Extract the [X, Y] coordinate from the center of the cell holding the provided text.  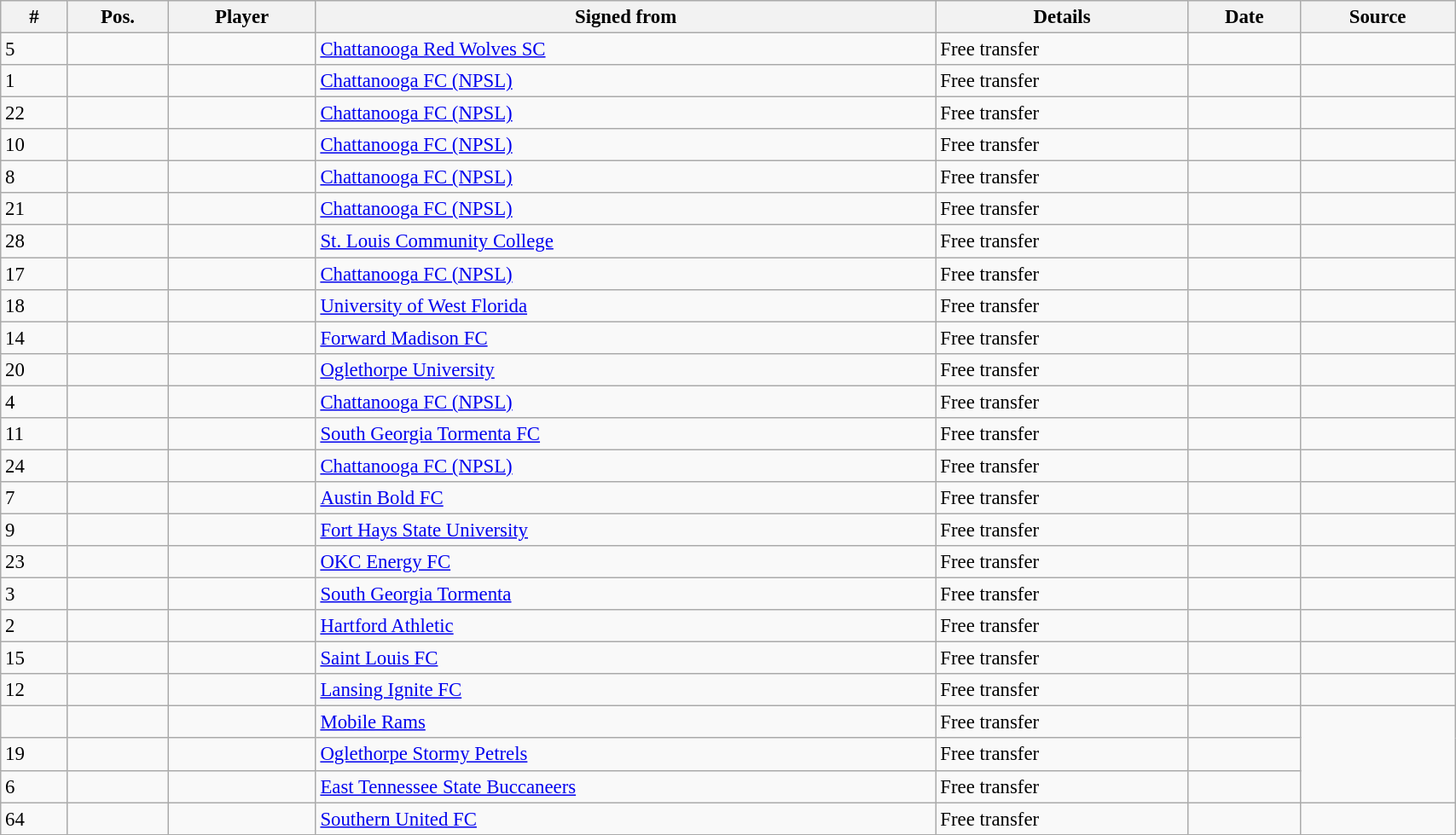
23 [34, 562]
Signed from [626, 17]
18 [34, 305]
Pos. [118, 17]
Fort Hays State University [626, 530]
South Georgia Tormenta [626, 594]
# [34, 17]
19 [34, 755]
12 [34, 690]
East Tennessee State Buccaneers [626, 786]
Player [242, 17]
14 [34, 338]
Oglethorpe University [626, 369]
OKC Energy FC [626, 562]
Date [1244, 17]
Lansing Ignite FC [626, 690]
3 [34, 594]
South Georgia Tormenta FC [626, 434]
Mobile Rams [626, 722]
17 [34, 274]
22 [34, 113]
9 [34, 530]
Hartford Athletic [626, 626]
Oglethorpe Stormy Petrels [626, 755]
4 [34, 402]
8 [34, 177]
Austin Bold FC [626, 498]
20 [34, 369]
Details [1062, 17]
64 [34, 819]
2 [34, 626]
University of West Florida [626, 305]
7 [34, 498]
15 [34, 658]
21 [34, 209]
Southern United FC [626, 819]
Source [1378, 17]
Chattanooga Red Wolves SC [626, 49]
11 [34, 434]
28 [34, 241]
5 [34, 49]
10 [34, 145]
1 [34, 81]
6 [34, 786]
Forward Madison FC [626, 338]
St. Louis Community College [626, 241]
Saint Louis FC [626, 658]
24 [34, 466]
